Output the (X, Y) coordinate of the center of the cell containing the given text.  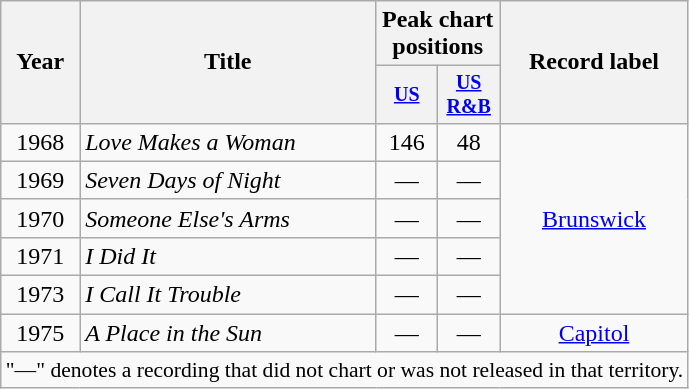
Year (40, 62)
1968 (40, 142)
Love Makes a Woman (228, 142)
Seven Days of Night (228, 180)
1969 (40, 180)
Capitol (594, 333)
A Place in the Sun (228, 333)
US (407, 94)
"—" denotes a recording that did not chart or was not released in that territory. (345, 370)
Someone Else's Arms (228, 218)
1970 (40, 218)
I Call It Trouble (228, 295)
Record label (594, 62)
USR&B (469, 94)
Brunswick (594, 218)
1975 (40, 333)
I Did It (228, 256)
146 (407, 142)
Peak chart positions (438, 34)
Title (228, 62)
1973 (40, 295)
1971 (40, 256)
48 (469, 142)
